Provide the [X, Y] coordinate of the cell's center where the given text is located.  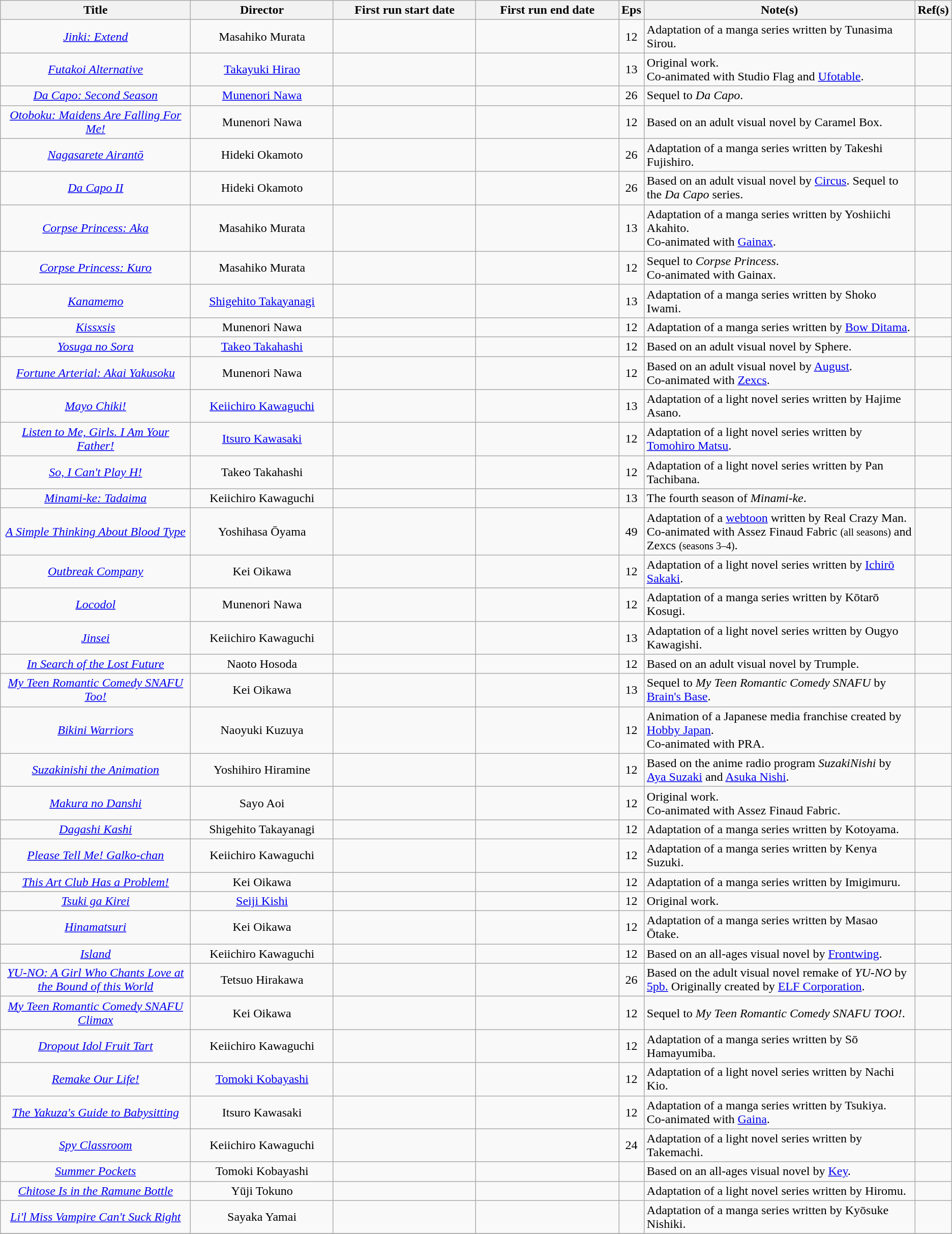
The Yakuza's Guide to Babysitting [96, 1112]
Takayuki Hirao [262, 69]
Suzakinishi the Animation [96, 770]
This Art Club Has a Problem! [96, 882]
Sayo Aoi [262, 803]
My Teen Romantic Comedy SNAFU Too! [96, 690]
Based on an all-ages visual novel by Frontwing. [779, 954]
Based on an adult visual novel by Sphere. [779, 346]
Chitose Is in the Ramune Bottle [96, 1191]
49 [632, 532]
Sequel to Da Capo. [779, 96]
Based on an adult visual novel by Trumple. [779, 664]
Fortune Arterial: Akai Yakusoku [96, 372]
Nagasarete Airantō [96, 155]
Adaptation of a manga series written by Masao Ōtake. [779, 928]
Spy Classroom [96, 1145]
Dagashi Kashi [96, 829]
Based on the anime radio program SuzakiNishi by Aya Suzaki and Asuka Nishi. [779, 770]
Adaptation of a light novel series written by Pan Tachibana. [779, 472]
Ref(s) [933, 10]
Mayo Chiki! [96, 406]
Animation of a Japanese media franchise created by Hobby Japan. Co-animated with PRA. [779, 730]
So, I Can't Play H! [96, 472]
Yosuga no Sora [96, 346]
Corpse Princess: Aka [96, 228]
Corpse Princess: Kuro [96, 268]
Adaptation of a manga series written by Kotoyama. [779, 829]
Director [262, 10]
Minami-ke: Tadaima [96, 498]
Title [96, 10]
Da Capo: Second Season [96, 96]
Adaptation of a manga series written by Kyōsuke Nishiki. [779, 1217]
Bikini Warriors [96, 730]
Adaptation of a manga series written by Imigimuru. [779, 882]
Tetsuo Hirakawa [262, 980]
Yūji Tokuno [262, 1191]
Based on an adult visual novel by Circus. Sequel to the Da Capo series. [779, 188]
Makura no Danshi [96, 803]
Locodol [96, 604]
Adaptation of a light novel series written by Hiromu. [779, 1191]
Listen to Me, Girls. I Am Your Father! [96, 439]
Naoto Hosoda [262, 664]
Otoboku: Maidens Are Falling For Me! [96, 122]
Based on an adult visual novel by Caramel Box. [779, 122]
Based on the adult visual novel remake of YU-NO by 5pb. Originally created by ELF Corporation. [779, 980]
Adaptation of a light novel series written by Ichirō Sakaki. [779, 572]
Hinamatsuri [96, 928]
Da Capo II [96, 188]
Adaptation of a manga series written by Shoko Iwami. [779, 301]
A Simple Thinking About Blood Type [96, 532]
Remake Our Life! [96, 1079]
Kanamemo [96, 301]
Based on an adult visual novel by August. Co-animated with Zexcs. [779, 372]
Yoshihiro Hiramine [262, 770]
Adaptation of a webtoon written by Real Crazy Man. Co-animated with Assez Finaud Fabric (all seasons) and Zexcs (seasons 3–4). [779, 532]
Li'l Miss Vampire Can't Suck Right [96, 1217]
Naoyuki Kuzuya [262, 730]
Based on an all-ages visual novel by Key. [779, 1171]
Seiji Kishi [262, 901]
Original work. Co-animated with Assez Finaud Fabric. [779, 803]
First run end date [547, 10]
Adaptation of a light novel series written by Takemachi. [779, 1145]
Adaptation of a manga series written by Takeshi Fujishiro. [779, 155]
Eps [632, 10]
Adaptation of a manga series written by Tunasima Sirou. [779, 37]
Adaptation of a manga series written by Kenya Suzuki. [779, 856]
Adaptation of a manga series written by Yoshiichi Akahito. Co-animated with Gainax. [779, 228]
Original work. [779, 901]
Adaptation of a light novel series written by Nachi Kio. [779, 1079]
Futakoi Alternative [96, 69]
Adaptation of a manga series written by Sō Hamayumiba. [779, 1046]
Dropout Idol Fruit Tart [96, 1046]
Island [96, 954]
Adaptation of a light novel series written by Ougyo Kawagishi. [779, 638]
Summer Pockets [96, 1171]
Tsuki ga Kirei [96, 901]
Original work. Co-animated with Studio Flag and Ufotable. [779, 69]
In Search of the Lost Future [96, 664]
Outbreak Company [96, 572]
Please Tell Me! Galko-chan [96, 856]
The fourth season of Minami-ke. [779, 498]
My Teen Romantic Comedy SNAFU Climax [96, 1013]
Adaptation of a light novel series written by Tomohiro Matsu. [779, 439]
Sequel to Corpse Princess. Co-animated with Gainax. [779, 268]
YU-NO: A Girl Who Chants Love at the Bound of this World [96, 980]
24 [632, 1145]
Jinki: Extend [96, 37]
Jinsei [96, 638]
Sequel to My Teen Romantic Comedy SNAFU TOO!. [779, 1013]
Kissxsis [96, 327]
Yoshihasa Ōyama [262, 532]
Sequel to My Teen Romantic Comedy SNAFU by Brain's Base. [779, 690]
First run start date [405, 10]
Note(s) [779, 10]
Adaptation of a manga series written by Tsukiya.Co-animated with Gaina. [779, 1112]
Adaptation of a manga series written by Bow Ditama. [779, 327]
Sayaka Yamai [262, 1217]
Adaptation of a manga series written by Kōtarō Kosugi. [779, 604]
Adaptation of a light novel series written by Hajime Asano. [779, 406]
